Extract the (X, Y) coordinate from the center of the cell holding the provided text.  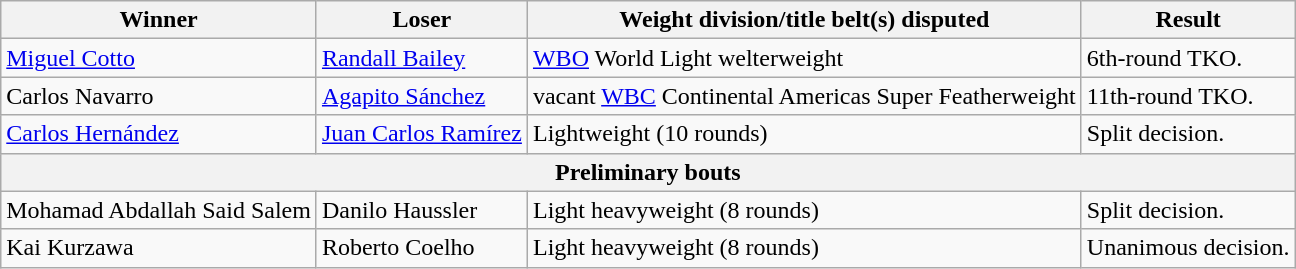
Winner (159, 20)
Roberto Coelho (422, 248)
Mohamad Abdallah Said Salem (159, 210)
Loser (422, 20)
Danilo Haussler (422, 210)
Juan Carlos Ramírez (422, 134)
Miguel Cotto (159, 58)
Randall Bailey (422, 58)
vacant WBC Continental Americas Super Featherweight (804, 96)
Weight division/title belt(s) disputed (804, 20)
11th-round TKO. (1188, 96)
Unanimous decision. (1188, 248)
Agapito Sánchez (422, 96)
Kai Kurzawa (159, 248)
Result (1188, 20)
Carlos Navarro (159, 96)
Carlos Hernández (159, 134)
Lightweight (10 rounds) (804, 134)
6th-round TKO. (1188, 58)
WBO World Light welterweight (804, 58)
Preliminary bouts (648, 172)
